Search for the cell housing the specified text and yield its [X, Y] center coordinate. 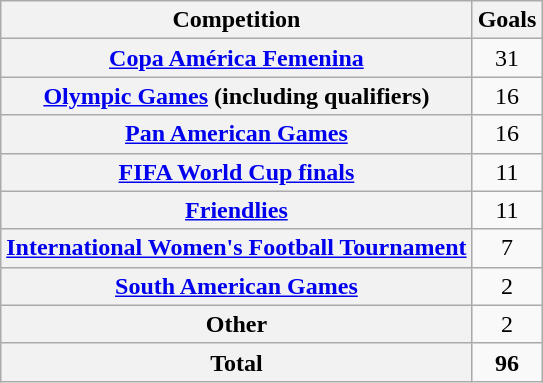
Total [236, 362]
Goals [507, 20]
96 [507, 362]
South American Games [236, 286]
Competition [236, 20]
FIFA World Cup finals [236, 172]
Other [236, 324]
Pan American Games [236, 134]
Olympic Games (including qualifiers) [236, 96]
31 [507, 58]
7 [507, 248]
Friendlies [236, 210]
Copa América Femenina [236, 58]
International Women's Football Tournament [236, 248]
